Detect which cell encompasses the target text, then output its [X, Y] center coordinate. 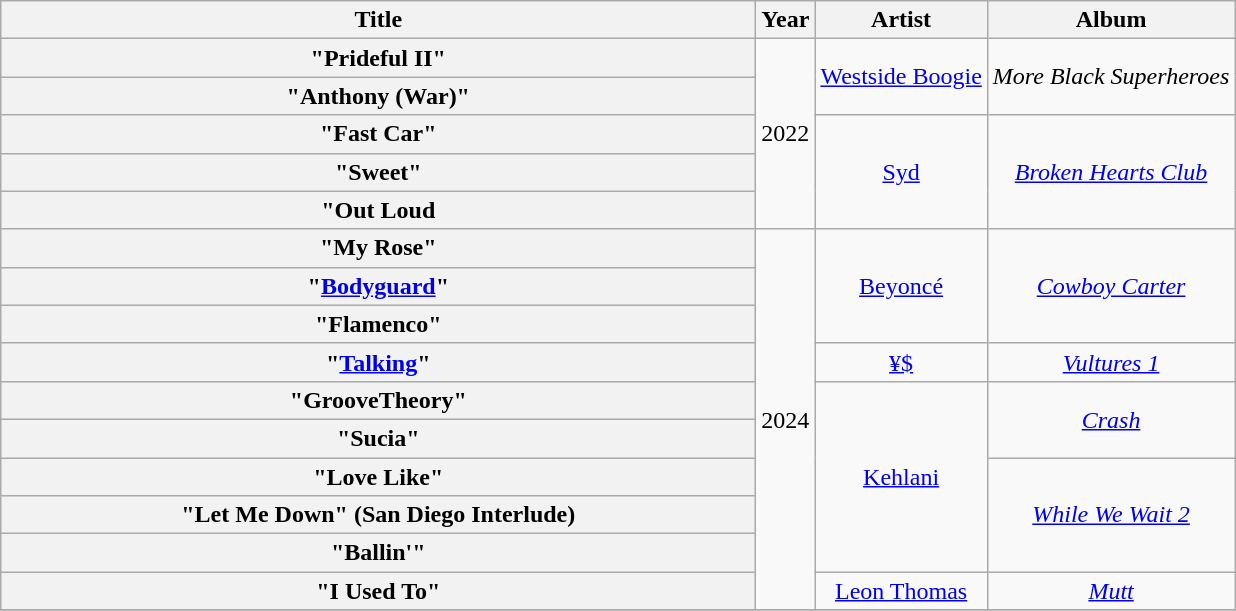
Beyoncé [901, 286]
Westside Boogie [901, 77]
Album [1110, 20]
"Fast Car" [378, 134]
"Sweet" [378, 172]
"Anthony (War)" [378, 96]
Leon Thomas [901, 591]
"GrooveTheory" [378, 400]
While We Wait 2 [1110, 515]
"Flamenco" [378, 324]
2024 [786, 420]
"Ballin'" [378, 553]
"Prideful II" [378, 58]
Kehlani [901, 476]
Year [786, 20]
"My Rose" [378, 248]
More Black Superheroes [1110, 77]
Vultures 1 [1110, 362]
Crash [1110, 419]
2022 [786, 134]
¥$ [901, 362]
Title [378, 20]
"Bodyguard" [378, 286]
"I Used To" [378, 591]
Broken Hearts Club [1110, 172]
"Out Loud [378, 210]
Mutt [1110, 591]
"Love Like" [378, 477]
"Sucia" [378, 438]
Artist [901, 20]
"Talking" [378, 362]
Cowboy Carter [1110, 286]
Syd [901, 172]
"Let Me Down" (San Diego Interlude) [378, 515]
